From the cell containing the given text, extract its center point as [X, Y] coordinate. 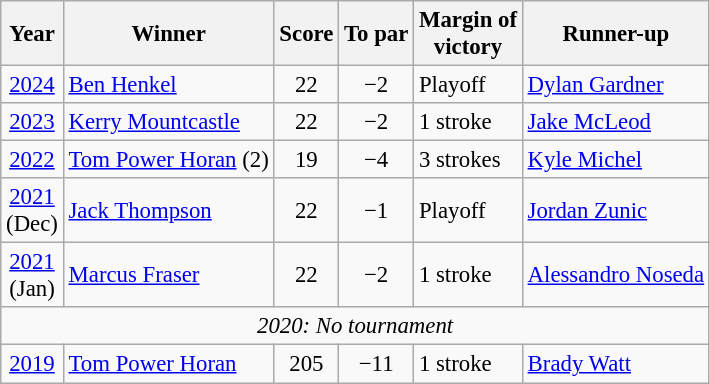
Margin ofvictory [468, 34]
Jordan Zunic [616, 210]
Alessandro Noseda [616, 276]
205 [306, 364]
Ben Henkel [168, 85]
2022 [32, 160]
2021(Jan) [32, 276]
Tom Power Horan [168, 364]
Score [306, 34]
Winner [168, 34]
−1 [376, 210]
Jake McLeod [616, 122]
Kerry Mountcastle [168, 122]
2019 [32, 364]
2021(Dec) [32, 210]
−11 [376, 364]
Tom Power Horan (2) [168, 160]
Brady Watt [616, 364]
2020: No tournament [356, 327]
To par [376, 34]
Year [32, 34]
Runner-up [616, 34]
19 [306, 160]
−4 [376, 160]
Dylan Gardner [616, 85]
3 strokes [468, 160]
2023 [32, 122]
Marcus Fraser [168, 276]
Jack Thompson [168, 210]
2024 [32, 85]
Kyle Michel [616, 160]
